Locate the cell with the specified text and output its [x, y] center coordinate. 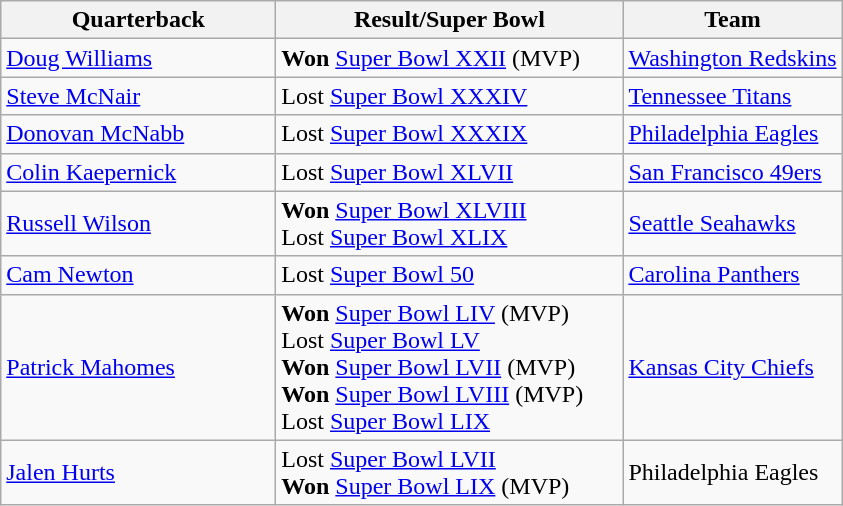
Steve McNair [138, 96]
Washington Redskins [732, 58]
Kansas City Chiefs [732, 367]
Patrick Mahomes [138, 367]
Team [732, 20]
San Francisco 49ers [732, 172]
Colin Kaepernick [138, 172]
Lost Super Bowl LVIIWon Super Bowl LIX (MVP) [450, 472]
Quarterback [138, 20]
Result/Super Bowl [450, 20]
Cam Newton [138, 275]
Won Super Bowl LIV (MVP)Lost Super Bowl LVWon Super Bowl LVII (MVP)Won Super Bowl LVIII (MVP)Lost Super Bowl LIX [450, 367]
Lost Super Bowl XXXIX [450, 134]
Carolina Panthers [732, 275]
Tennessee Titans [732, 96]
Won Super Bowl XLVIIILost Super Bowl XLIX [450, 224]
Doug Williams [138, 58]
Won Super Bowl XXII (MVP) [450, 58]
Lost Super Bowl XXXIV [450, 96]
Seattle Seahawks [732, 224]
Donovan McNabb [138, 134]
Jalen Hurts [138, 472]
Russell Wilson [138, 224]
Lost Super Bowl XLVII [450, 172]
Lost Super Bowl 50 [450, 275]
